Return (x, y) of the center of cell containing provided text 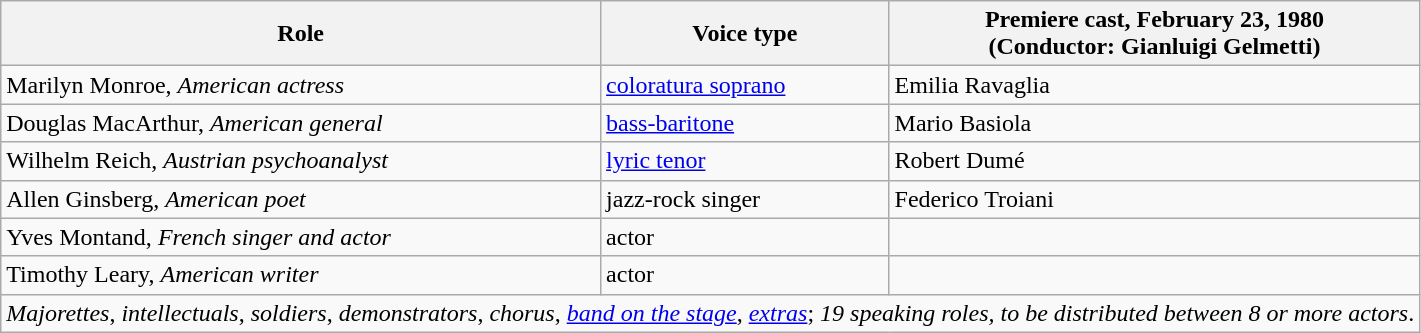
jazz-rock singer (745, 199)
Federico Troiani (1154, 199)
Majorettes, intellectuals, soldiers, demonstrators, chorus, band on the stage, extras; 19 speaking roles, to be distributed between 8 or more actors. (710, 313)
Role (301, 34)
bass-baritone (745, 123)
Wilhelm Reich, Austrian psychoanalyst (301, 161)
Premiere cast, February 23, 1980(Conductor: Gianluigi Gelmetti) (1154, 34)
Marilyn Monroe, American actress (301, 85)
Allen Ginsberg, American poet (301, 199)
Douglas MacArthur, American general (301, 123)
Emilia Ravaglia (1154, 85)
Yves Montand, French singer and actor (301, 237)
coloratura soprano (745, 85)
Timothy Leary, American writer (301, 275)
Voice type (745, 34)
lyric tenor (745, 161)
Robert Dumé (1154, 161)
Mario Basiola (1154, 123)
